Output the [x, y] coordinate of the center of the cell containing the given text.  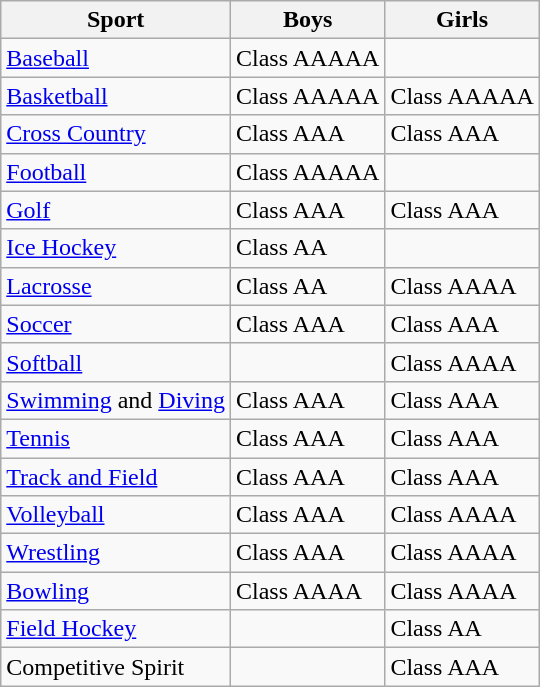
Ice Hockey [116, 248]
Volleyball [116, 515]
Competitive Spirit [116, 667]
Soccer [116, 324]
Cross Country [116, 134]
Softball [116, 362]
Golf [116, 210]
Bowling [116, 591]
Baseball [116, 58]
Wrestling [116, 553]
Girls [462, 20]
Sport [116, 20]
Field Hockey [116, 629]
Tennis [116, 438]
Football [116, 172]
Swimming and Diving [116, 400]
Basketball [116, 96]
Boys [308, 20]
Lacrosse [116, 286]
Track and Field [116, 477]
